For the text-containing cell, return its midpoint in (X, Y) coordinate format. 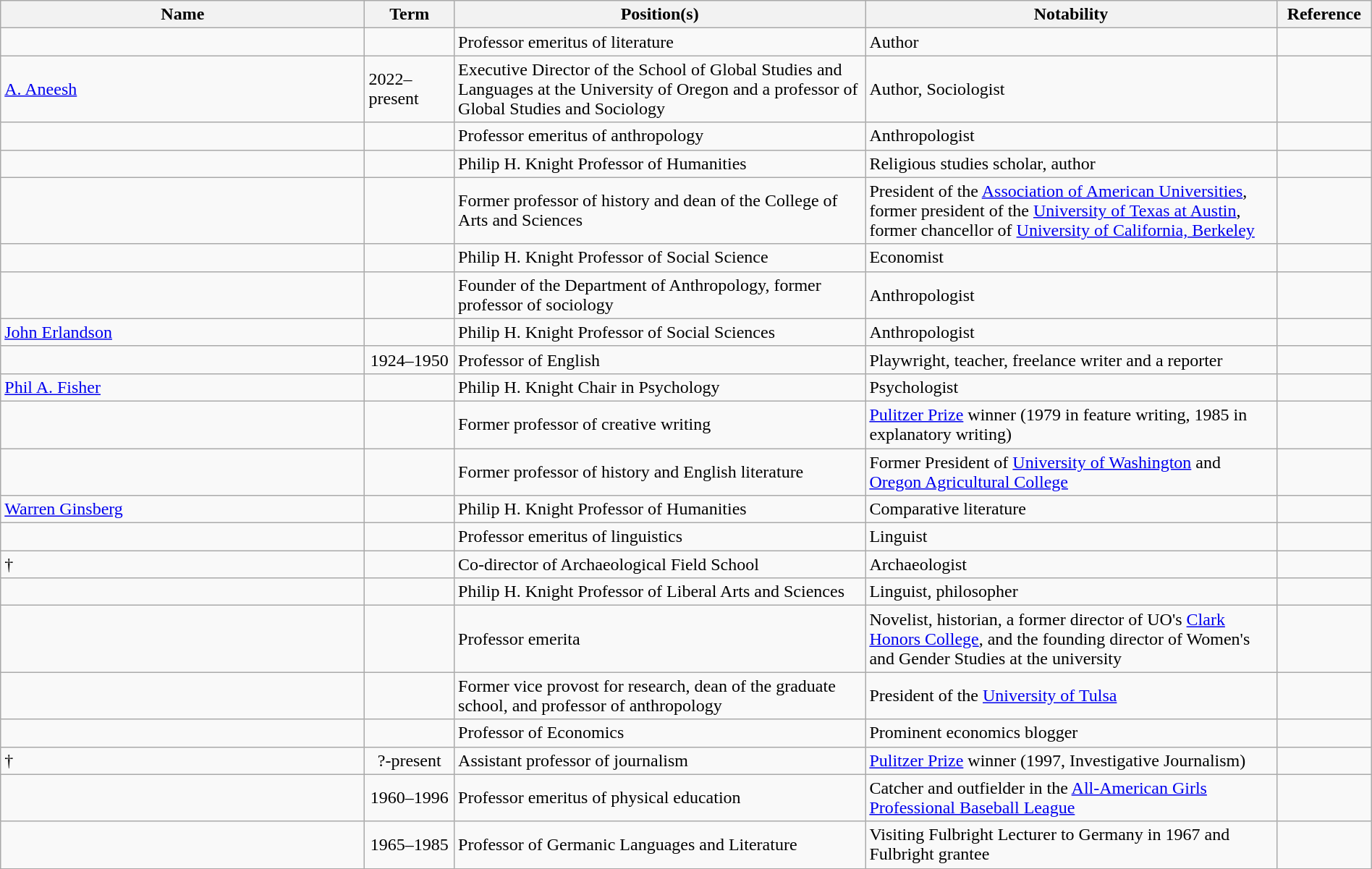
John Erlandson (182, 332)
1924–1950 (410, 360)
1960–1996 (410, 797)
Author, Sociologist (1071, 89)
Name (182, 14)
Prominent economics blogger (1071, 733)
Pulitzer Prize winner (1997, Investigative Journalism) (1071, 760)
Professor emeritus of physical education (660, 797)
Founder of the Department of Anthropology, former professor of sociology (660, 295)
Professor emeritus of anthropology (660, 136)
Playwright, teacher, freelance writer and a reporter (1071, 360)
Warren Ginsberg (182, 509)
Professor of Economics (660, 733)
Philip H. Knight Professor of Social Science (660, 258)
Former vice provost for research, dean of the graduate school, and professor of anthropology (660, 696)
Notability (1071, 14)
Pulitzer Prize winner (1979 in feature writing, 1985 in explanatory writing) (1071, 424)
Professor emerita (660, 639)
Professor emeritus of literature (660, 42)
Co-director of Archaeological Field School (660, 564)
Archaeologist (1071, 564)
Professor of English (660, 360)
1965–1985 (410, 845)
Reference (1324, 14)
Comparative literature (1071, 509)
Philip H. Knight Chair in Psychology (660, 387)
Philip H. Knight Professor of Social Sciences (660, 332)
Author (1071, 42)
Term (410, 14)
Religious studies scholar, author (1071, 164)
2022–present (410, 89)
Professor of Germanic Languages and Literature (660, 845)
Executive Director of the School of Global Studies and Languages at the University of Oregon and a professor of Global Studies and Sociology (660, 89)
President of the University of Tulsa (1071, 696)
Former President of University of Washington and Oregon Agricultural College (1071, 472)
Novelist, historian, a former director of UO's Clark Honors College, and the founding director of Women's and Gender Studies at the university (1071, 639)
Psychologist (1071, 387)
Visiting Fulbright Lecturer to Germany in 1967 and Fulbright grantee (1071, 845)
Linguist, philosopher (1071, 592)
?-present (410, 760)
Assistant professor of journalism (660, 760)
Philip H. Knight Professor of Liberal Arts and Sciences (660, 592)
Professor emeritus of linguistics (660, 537)
Former professor of history and English literature (660, 472)
Former professor of creative writing (660, 424)
Phil A. Fisher (182, 387)
Position(s) (660, 14)
Former professor of history and dean of the College of Arts and Sciences (660, 211)
Catcher and outfielder in the All-American Girls Professional Baseball League (1071, 797)
Linguist (1071, 537)
Economist (1071, 258)
A. Aneesh (182, 89)
